From the cell containing the given text, extract its center point as [X, Y] coordinate. 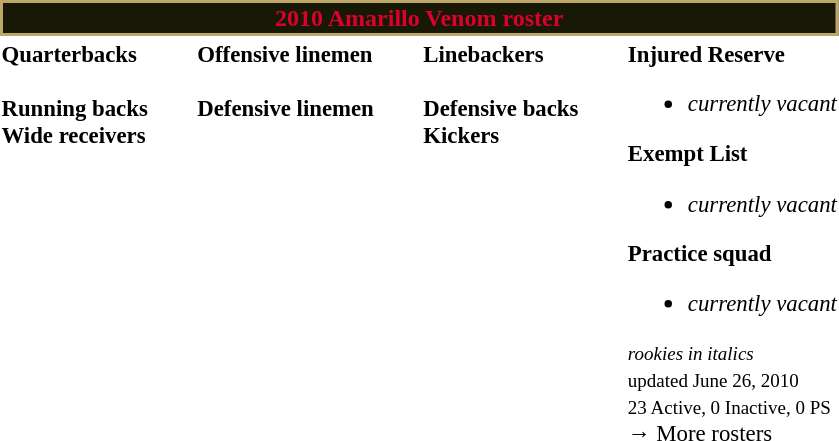
2010 Amarillo Venom roster [419, 18]
